Capture the cell that displays the provided text and extract its [X, Y] central coordinate. 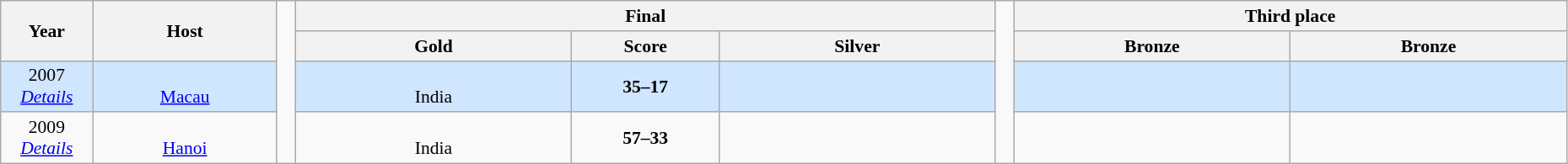
Final [645, 16]
Silver [858, 46]
Gold [434, 46]
35–17 [646, 86]
Hanoi [185, 138]
Year [47, 30]
2009Details [47, 138]
Host [185, 30]
57–33 [646, 138]
Third place [1291, 16]
2007Details [47, 86]
Macau [185, 86]
Score [646, 46]
